Return (X, Y) of the center of cell containing provided text 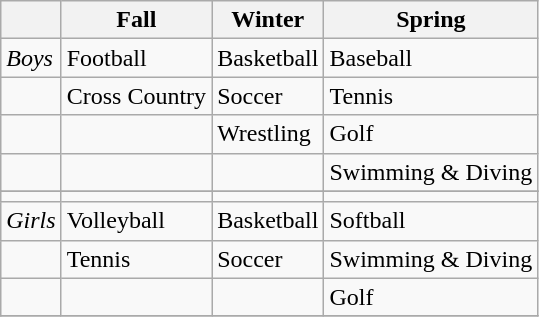
Baseball (431, 58)
Fall (136, 20)
Cross Country (136, 96)
Softball (431, 221)
Boys (31, 58)
Winter (268, 20)
Girls (31, 221)
Spring (431, 20)
Wrestling (268, 134)
Football (136, 58)
Volleyball (136, 221)
